Search for the cell housing the specified text and yield its [x, y] center coordinate. 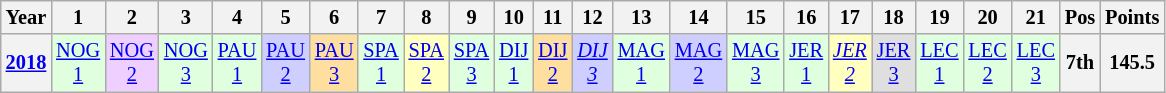
DIJ2 [552, 63]
DIJ1 [514, 63]
MAG2 [698, 63]
JER3 [894, 63]
LEC1 [939, 63]
MAG1 [642, 63]
DIJ3 [592, 63]
PAU2 [286, 63]
8 [426, 17]
SPA1 [380, 63]
Points [1132, 17]
JER1 [806, 63]
NOG1 [78, 63]
6 [334, 17]
2 [132, 17]
LEC3 [1036, 63]
5 [286, 17]
7 [380, 17]
12 [592, 17]
14 [698, 17]
LEC2 [987, 63]
1 [78, 17]
16 [806, 17]
PAU3 [334, 63]
11 [552, 17]
PAU1 [238, 63]
145.5 [1132, 63]
17 [850, 17]
NOG2 [132, 63]
18 [894, 17]
9 [472, 17]
2018 [26, 63]
SPA2 [426, 63]
20 [987, 17]
Pos [1080, 17]
4 [238, 17]
15 [756, 17]
NOG3 [186, 63]
19 [939, 17]
13 [642, 17]
10 [514, 17]
Year [26, 17]
3 [186, 17]
7th [1080, 63]
JER2 [850, 63]
21 [1036, 17]
SPA3 [472, 63]
MAG3 [756, 63]
